For the text-containing cell, return its midpoint in (X, Y) coordinate format. 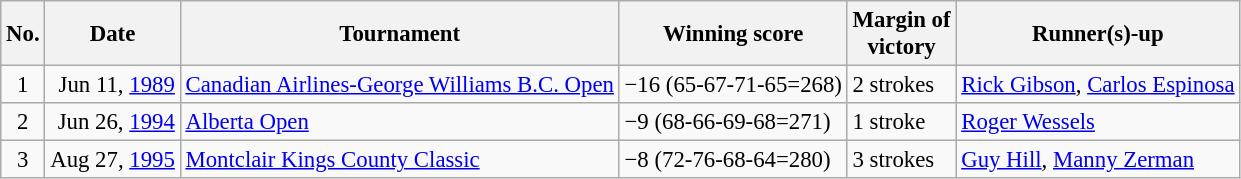
Date (112, 34)
Tournament (400, 34)
−16 (65-67-71-65=268) (733, 85)
3 (23, 160)
Jun 26, 1994 (112, 122)
2 strokes (902, 85)
Canadian Airlines-George Williams B.C. Open (400, 85)
Rick Gibson, Carlos Espinosa (1098, 85)
No. (23, 34)
−9 (68-66-69-68=271) (733, 122)
1 (23, 85)
2 (23, 122)
Montclair Kings County Classic (400, 160)
Margin ofvictory (902, 34)
Alberta Open (400, 122)
−8 (72-76-68-64=280) (733, 160)
Runner(s)-up (1098, 34)
3 strokes (902, 160)
1 stroke (902, 122)
Aug 27, 1995 (112, 160)
Jun 11, 1989 (112, 85)
Guy Hill, Manny Zerman (1098, 160)
Roger Wessels (1098, 122)
Winning score (733, 34)
